Return the (x, y) coordinate for the center point of the cell that contains the specified text.  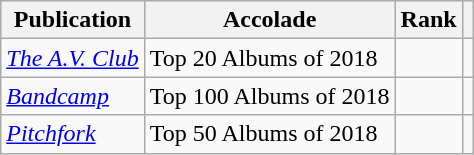
Top 20 Albums of 2018 (270, 58)
Rank (428, 20)
Bandcamp (73, 96)
Publication (73, 20)
Top 100 Albums of 2018 (270, 96)
Top 50 Albums of 2018 (270, 134)
The A.V. Club (73, 58)
Accolade (270, 20)
Pitchfork (73, 134)
